Scan for the cell matching the given text and deliver its (X, Y) coordinate at center. 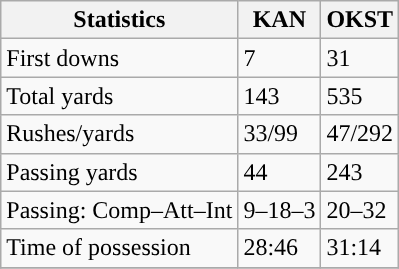
Statistics (120, 20)
243 (360, 172)
OKST (360, 20)
First downs (120, 58)
Passing yards (120, 172)
44 (280, 172)
KAN (280, 20)
33/99 (280, 134)
31 (360, 58)
Rushes/yards (120, 134)
31:14 (360, 248)
Total yards (120, 96)
9–18–3 (280, 210)
Time of possession (120, 248)
20–32 (360, 210)
143 (280, 96)
7 (280, 58)
47/292 (360, 134)
535 (360, 96)
28:46 (280, 248)
Passing: Comp–Att–Int (120, 210)
